Extract the [x, y] coordinate from the center of the cell holding the provided text.  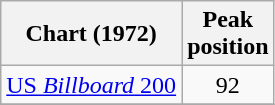
Peakposition [228, 34]
92 [228, 85]
Chart (1972) [92, 34]
US Billboard 200 [92, 85]
